Pinpoint the cell where the given text exists, returning its [x, y] midpoint coordinate. 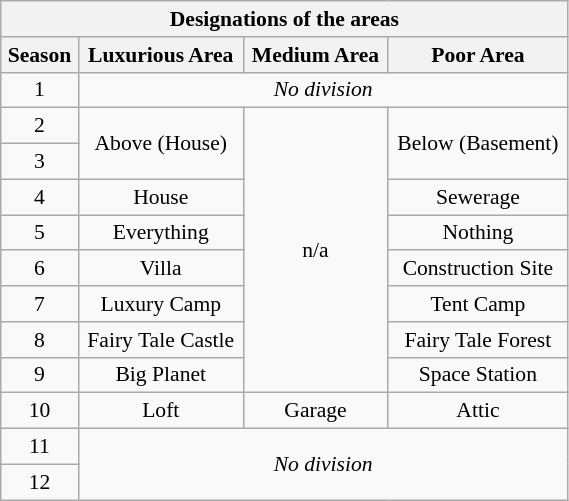
7 [40, 304]
1 [40, 90]
9 [40, 375]
Loft [160, 411]
6 [40, 269]
3 [40, 162]
Villa [160, 269]
Below (Basement) [478, 144]
10 [40, 411]
Poor Area [478, 55]
2 [40, 126]
n/a [316, 250]
Fairy Tale Castle [160, 340]
Season [40, 55]
Luxury Camp [160, 304]
4 [40, 197]
Space Station [478, 375]
Designations of the areas [284, 19]
Attic [478, 411]
Tent Camp [478, 304]
Everything [160, 233]
Fairy Tale Forest [478, 340]
Big Planet [160, 375]
Luxurious Area [160, 55]
Nothing [478, 233]
Garage [316, 411]
8 [40, 340]
5 [40, 233]
Medium Area [316, 55]
Sewerage [478, 197]
House [160, 197]
12 [40, 482]
Above (House) [160, 144]
11 [40, 447]
Construction Site [478, 269]
